Locate the cell with the specified text and output its (x, y) center coordinate. 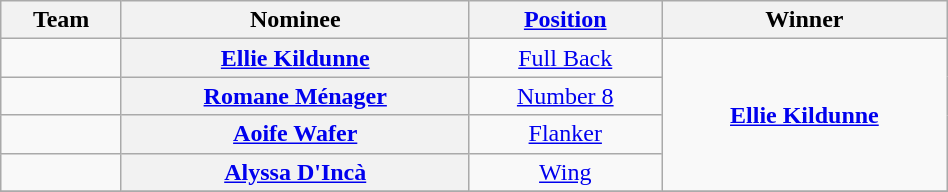
Nominee (294, 20)
Aoife Wafer (294, 134)
Flanker (566, 134)
Alyssa D'Incà (294, 172)
Romane Ménager (294, 96)
Winner (805, 20)
Team (62, 20)
Wing (566, 172)
Number 8 (566, 96)
Full Back (566, 58)
Position (566, 20)
